Search for the cell housing the specified text and yield its (x, y) center coordinate. 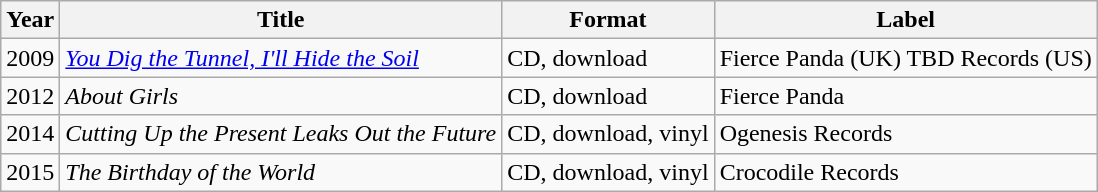
2014 (30, 134)
Year (30, 20)
About Girls (281, 96)
Label (906, 20)
You Dig the Tunnel, I'll Hide the Soil (281, 58)
Cutting Up the Present Leaks Out the Future (281, 134)
Format (608, 20)
Ogenesis Records (906, 134)
The Birthday of the World (281, 172)
Crocodile Records (906, 172)
2015 (30, 172)
Fierce Panda (906, 96)
2012 (30, 96)
Fierce Panda (UK) TBD Records (US) (906, 58)
2009 (30, 58)
Title (281, 20)
